Output the (X, Y) coordinate of the center of the cell containing the given text.  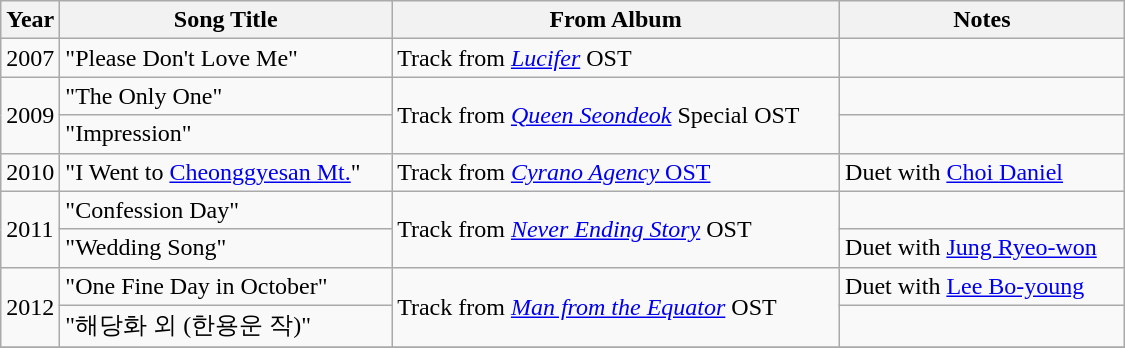
2012 (30, 308)
Track from Queen Seondeok Special OST (616, 115)
"Confession Day" (226, 210)
Track from Never Ending Story OST (616, 229)
2011 (30, 229)
"Wedding Song" (226, 248)
Song Title (226, 20)
Notes (982, 20)
Track from Man from the Equator OST (616, 308)
Duet with Choi Daniel (982, 172)
Year (30, 20)
2009 (30, 115)
2010 (30, 172)
Track from Cyrano Agency OST (616, 172)
"Please Don't Love Me" (226, 58)
Duet with Jung Ryeo-won (982, 248)
"해당화 외 (한용운 작)" (226, 326)
"Impression" (226, 134)
"One Fine Day in October" (226, 286)
Track from Lucifer OST (616, 58)
"The Only One" (226, 96)
From Album (616, 20)
2007 (30, 58)
"I Went to Cheonggyesan Mt." (226, 172)
Duet with Lee Bo-young (982, 286)
